Scan for the cell matching the given text and deliver its [X, Y] coordinate at center. 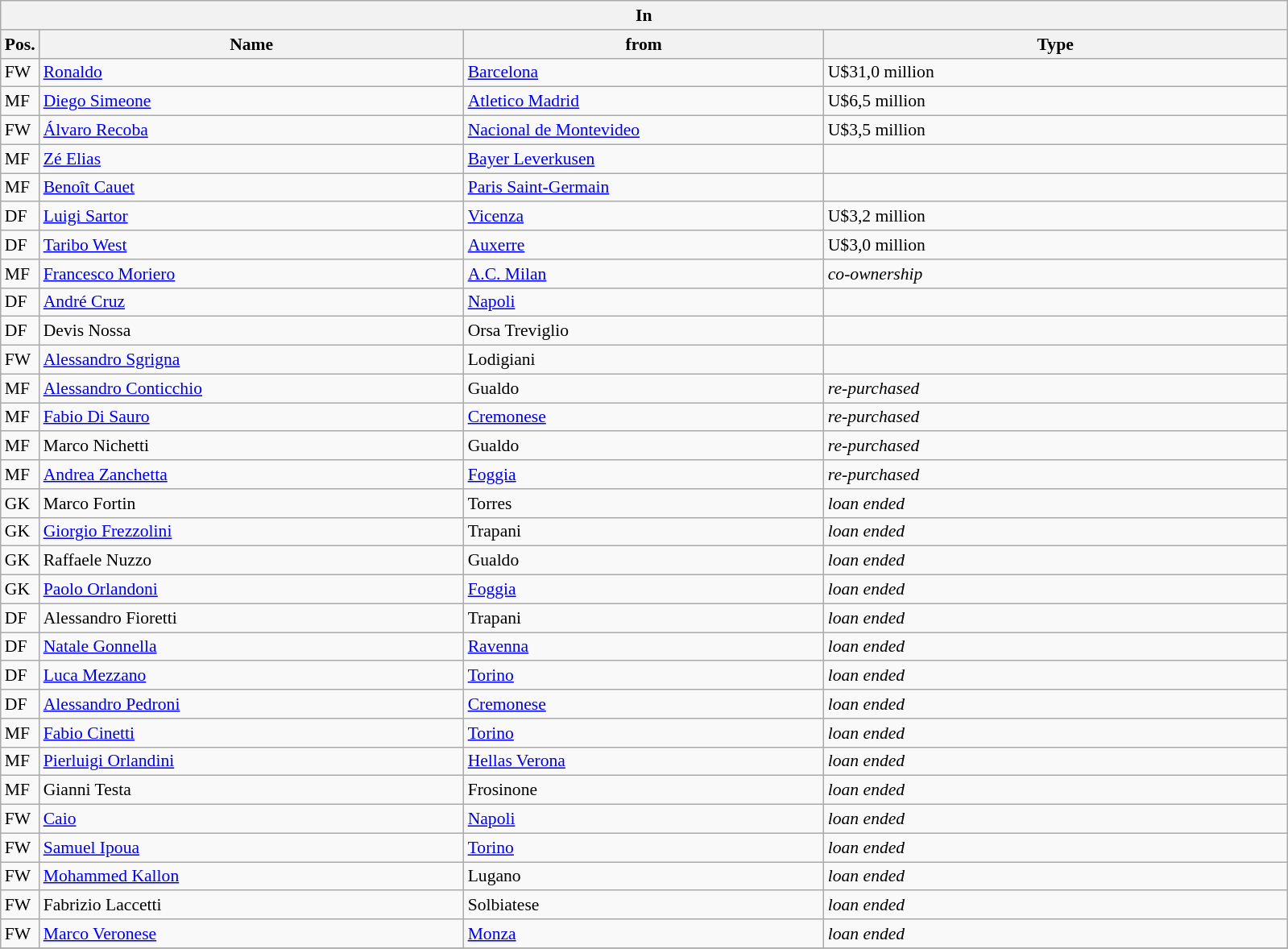
Zé Elias [251, 159]
Devis Nossa [251, 331]
Ronaldo [251, 73]
Taribo West [251, 245]
U$3,5 million [1055, 131]
Paolo Orlandoni [251, 590]
Samuel Ipoua [251, 847]
Diego Simeone [251, 102]
Vicenza [644, 217]
Marco Nichetti [251, 446]
U$3,2 million [1055, 217]
co-ownership [1055, 274]
Orsa Treviglio [644, 331]
Lugano [644, 876]
Torres [644, 504]
Lodigiani [644, 360]
Marco Fortin [251, 504]
Name [251, 44]
Álvaro Recoba [251, 131]
Auxerre [644, 245]
Caio [251, 819]
Natale Gonnella [251, 647]
A.C. Milan [644, 274]
Monza [644, 934]
Atletico Madrid [644, 102]
Benoît Cauet [251, 188]
Mohammed Kallon [251, 876]
U$3,0 million [1055, 245]
Alessandro Fioretti [251, 618]
Paris Saint-Germain [644, 188]
Type [1055, 44]
Fabio Di Sauro [251, 417]
Frosinone [644, 790]
Alessandro Sgrigna [251, 360]
Luigi Sartor [251, 217]
Fabio Cinetti [251, 733]
Fabrizio Laccetti [251, 905]
from [644, 44]
Alessandro Pedroni [251, 704]
Giorgio Frezzolini [251, 532]
Andrea Zanchetta [251, 474]
In [644, 15]
Hellas Verona [644, 761]
Ravenna [644, 647]
André Cruz [251, 302]
Pos. [20, 44]
Francesco Moriero [251, 274]
Luca Mezzano [251, 676]
Marco Veronese [251, 934]
Solbiatese [644, 905]
Barcelona [644, 73]
U$31,0 million [1055, 73]
Raffaele Nuzzo [251, 561]
Gianni Testa [251, 790]
Pierluigi Orlandini [251, 761]
Alessandro Conticchio [251, 388]
U$6,5 million [1055, 102]
Nacional de Montevideo [644, 131]
Bayer Leverkusen [644, 159]
